Pinpoint the cell where the given text exists, returning its (X, Y) midpoint coordinate. 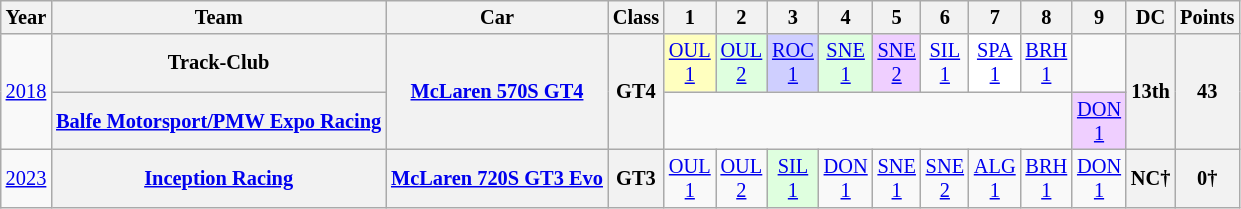
4 (846, 17)
Inception Racing (218, 178)
2023 (26, 178)
McLaren 570S GT4 (497, 92)
8 (1047, 17)
2018 (26, 92)
SPA1 (995, 63)
Track-Club (218, 63)
McLaren 720S GT3 Evo (497, 178)
0† (1207, 178)
1 (690, 17)
6 (945, 17)
Year (26, 17)
GT3 (636, 178)
3 (793, 17)
7 (995, 17)
GT4 (636, 92)
DC (1150, 17)
Balfe Motorsport/PMW Expo Racing (218, 121)
Points (1207, 17)
NC† (1150, 178)
9 (1099, 17)
Class (636, 17)
5 (897, 17)
Team (218, 17)
13th (1150, 92)
43 (1207, 92)
2 (742, 17)
ALG1 (995, 178)
ROC1 (793, 63)
Car (497, 17)
